Determine the [X, Y] coordinate at the center of the cell enclosing the given text.  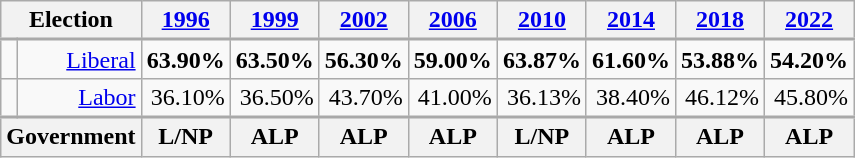
43.70% [364, 98]
36.13% [542, 98]
53.88% [720, 60]
36.10% [186, 98]
61.60% [630, 60]
59.00% [452, 60]
54.20% [810, 60]
2010 [542, 20]
56.30% [364, 60]
Election [71, 20]
2018 [720, 20]
1999 [274, 20]
38.40% [630, 98]
36.50% [274, 98]
63.50% [274, 60]
Government [71, 136]
63.87% [542, 60]
2014 [630, 20]
45.80% [810, 98]
2006 [452, 20]
Liberal [80, 60]
2022 [810, 20]
63.90% [186, 60]
1996 [186, 20]
2002 [364, 20]
41.00% [452, 98]
Labor [80, 98]
46.12% [720, 98]
